Return [X, Y] of the center of cell containing provided text 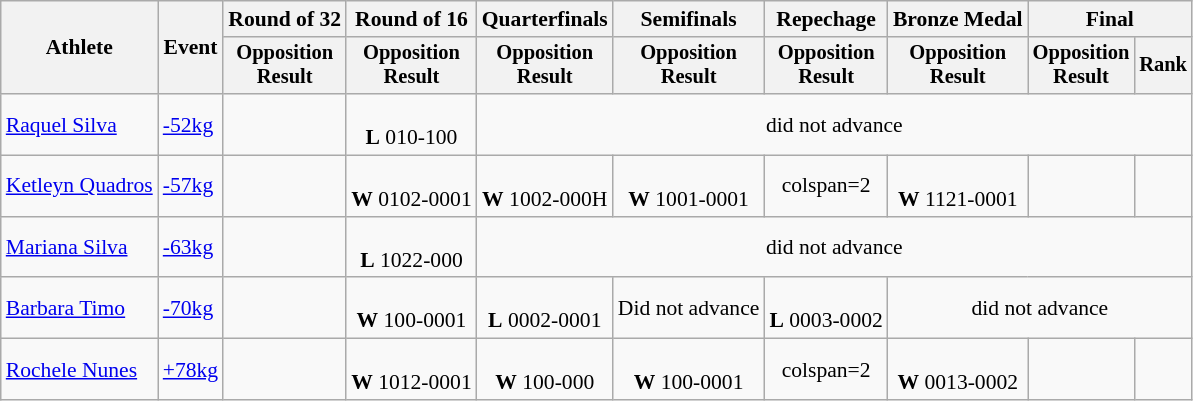
Repechage [826, 19]
Ketleyn Quadros [80, 186]
Barbara Timo [80, 308]
Mariana Silva [80, 248]
L 0003-0002 [826, 308]
-52kg [190, 124]
Final [1110, 19]
-70kg [190, 308]
Semifinals [689, 19]
W 0102-0001 [412, 186]
L 1022-000 [412, 248]
L 0002-0001 [545, 308]
W 1012-0001 [412, 370]
W 1121-0001 [958, 186]
-57kg [190, 186]
-63kg [190, 248]
Round of 16 [412, 19]
Quarterfinals [545, 19]
W 100-000 [545, 370]
Bronze Medal [958, 19]
W 1002-000H [545, 186]
Did not advance [689, 308]
Rochele Nunes [80, 370]
Round of 32 [284, 19]
Athlete [80, 48]
Event [190, 48]
Rank [1163, 66]
W 1001-0001 [689, 186]
W 0013-0002 [958, 370]
+78kg [190, 370]
Raquel Silva [80, 124]
L 010-100 [412, 124]
